Provide the [X, Y] coordinate of the cell's center where the given text is located.  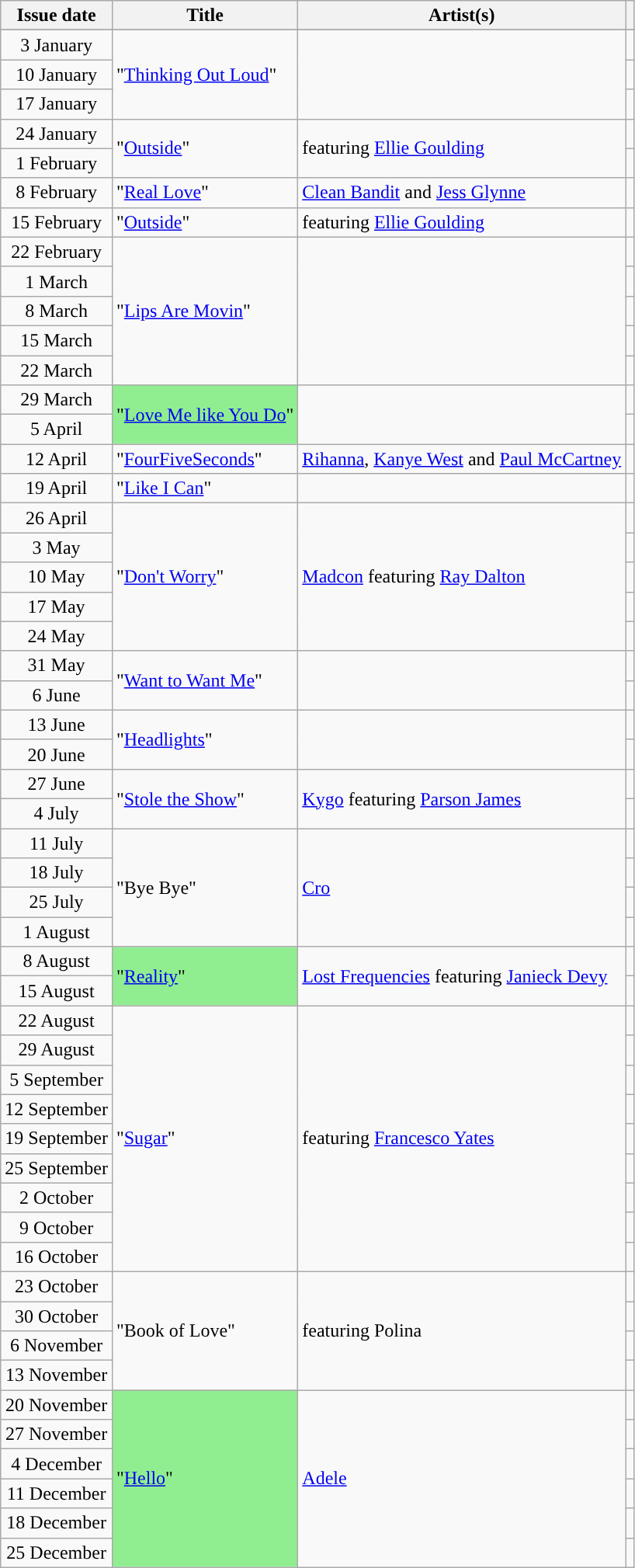
10 January [57, 75]
"Book of Love" [205, 1330]
11 December [57, 1493]
27 June [57, 784]
"FourFiveSeconds" [205, 459]
15 March [57, 340]
Rihanna, Kanye West and Paul McCartney [462, 459]
17 May [57, 607]
1 February [57, 163]
"Hello" [205, 1479]
Clean Bandit and Jess Glynne [462, 193]
18 July [57, 873]
4 July [57, 813]
"Headlights" [205, 739]
27 November [57, 1434]
"Thinking Out Loud" [205, 75]
13 June [57, 725]
5 September [57, 1080]
22 August [57, 1020]
22 March [57, 370]
15 February [57, 222]
26 April [57, 518]
Artist(s) [462, 16]
25 September [57, 1168]
2 October [57, 1198]
8 February [57, 193]
31 May [57, 666]
9 October [57, 1227]
featuring Francesco Yates [462, 1139]
25 July [57, 902]
3 January [57, 45]
15 August [57, 991]
6 June [57, 695]
Kygo featuring Parson James [462, 798]
"Don't Worry" [205, 577]
8 March [57, 311]
18 December [57, 1523]
Cro [462, 887]
13 November [57, 1375]
19 September [57, 1139]
19 April [57, 488]
25 December [57, 1552]
11 July [57, 843]
5 April [57, 429]
12 September [57, 1109]
23 October [57, 1286]
20 June [57, 754]
8 August [57, 961]
Adele [462, 1479]
16 October [57, 1257]
Lost Frequencies featuring Janieck Devy [462, 976]
1 August [57, 932]
1 March [57, 281]
6 November [57, 1346]
"Love Me like You Do" [205, 415]
Title [205, 16]
29 March [57, 400]
"Bye Bye" [205, 887]
3 May [57, 548]
24 May [57, 636]
17 January [57, 104]
10 May [57, 577]
featuring Polina [462, 1330]
Madcon featuring Ray Dalton [462, 577]
"Lips Are Movin" [205, 311]
Issue date [57, 16]
29 August [57, 1050]
"Real Love" [205, 193]
"Want to Want Me" [205, 680]
"Reality" [205, 976]
4 December [57, 1464]
20 November [57, 1405]
"Sugar" [205, 1139]
22 February [57, 252]
24 January [57, 134]
"Stole the Show" [205, 798]
"Like I Can" [205, 488]
12 April [57, 459]
30 October [57, 1316]
